Capture the cell that displays the provided text and extract its [x, y] central coordinate. 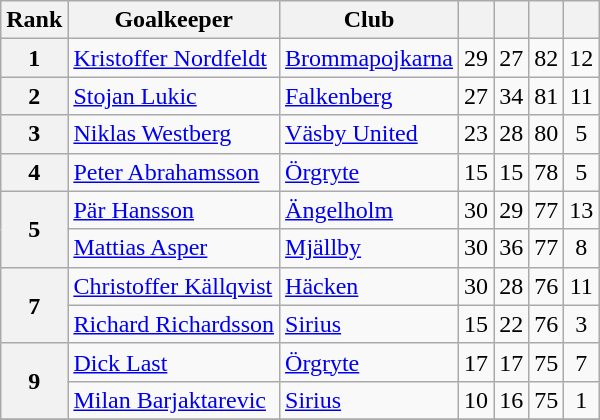
Rank [34, 20]
13 [582, 210]
8 [582, 248]
16 [512, 400]
2 [34, 96]
Richard Richardsson [174, 324]
80 [546, 134]
Brommapojkarna [370, 58]
Pär Hansson [174, 210]
10 [476, 400]
Falkenberg [370, 96]
Häcken [370, 286]
34 [512, 96]
81 [546, 96]
Mattias Asper [174, 248]
Kristoffer Nordfeldt [174, 58]
23 [476, 134]
78 [546, 172]
Dick Last [174, 362]
82 [546, 58]
Stojan Lukic [174, 96]
Goalkeeper [174, 20]
22 [512, 324]
12 [582, 58]
Club [370, 20]
Väsby United [370, 134]
Peter Abrahamsson [174, 172]
4 [34, 172]
Milan Barjaktarevic [174, 400]
Christoffer Källqvist [174, 286]
Niklas Westberg [174, 134]
Ängelholm [370, 210]
36 [512, 248]
9 [34, 381]
Mjällby [370, 248]
